Determine the (x, y) coordinate at the center of the cell enclosing the given text.  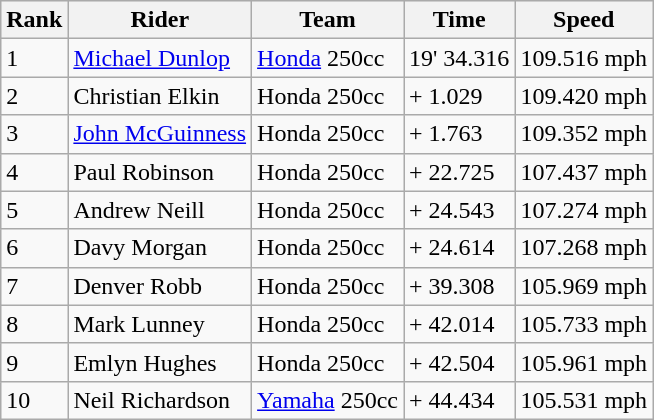
Denver Robb (160, 286)
Emlyn Hughes (160, 362)
Andrew Neill (160, 210)
+ 1.763 (460, 134)
3 (34, 134)
Time (460, 20)
107.268 mph (584, 248)
Rank (34, 20)
+ 42.504 (460, 362)
John McGuinness (160, 134)
Michael Dunlop (160, 58)
Christian Elkin (160, 96)
107.437 mph (584, 172)
1 (34, 58)
105.969 mph (584, 286)
Speed (584, 20)
+ 39.308 (460, 286)
+ 24.614 (460, 248)
105.733 mph (584, 324)
Mark Lunney (160, 324)
Yamaha 250cc (328, 400)
4 (34, 172)
+ 42.014 (460, 324)
Neil Richardson (160, 400)
19' 34.316 (460, 58)
109.352 mph (584, 134)
2 (34, 96)
Paul Robinson (160, 172)
+ 1.029 (460, 96)
+ 24.543 (460, 210)
Rider (160, 20)
+ 22.725 (460, 172)
9 (34, 362)
10 (34, 400)
107.274 mph (584, 210)
+ 44.434 (460, 400)
109.516 mph (584, 58)
105.961 mph (584, 362)
Davy Morgan (160, 248)
7 (34, 286)
5 (34, 210)
8 (34, 324)
6 (34, 248)
105.531 mph (584, 400)
Team (328, 20)
109.420 mph (584, 96)
